Locate the cell with the specified text and output its [X, Y] center coordinate. 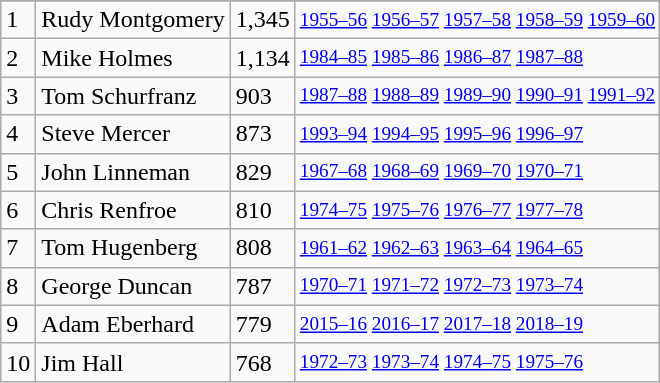
John Linneman [133, 172]
1,345 [262, 20]
768 [262, 362]
9 [18, 324]
1974–75 1975–76 1976–77 1977–78 [477, 210]
1961–62 1962–63 1963–64 1964–65 [477, 248]
829 [262, 172]
1993–94 1994–95 1995–96 1996–97 [477, 134]
779 [262, 324]
1,134 [262, 58]
Mike Holmes [133, 58]
873 [262, 134]
2015–16 2016–17 2017–18 2018–19 [477, 324]
1984–85 1985–86 1986–87 1987–88 [477, 58]
Rudy Montgomery [133, 20]
George Duncan [133, 286]
1967–68 1968–69 1969–70 1970–71 [477, 172]
787 [262, 286]
903 [262, 96]
8 [18, 286]
1 [18, 20]
Tom Hugenberg [133, 248]
808 [262, 248]
Jim Hall [133, 362]
6 [18, 210]
4 [18, 134]
1987–88 1988–89 1989–90 1990–91 1991–92 [477, 96]
Adam Eberhard [133, 324]
10 [18, 362]
2 [18, 58]
5 [18, 172]
810 [262, 210]
1972–73 1973–74 1974–75 1975–76 [477, 362]
7 [18, 248]
Chris Renfroe [133, 210]
Tom Schurfranz [133, 96]
1955–56 1956–57 1957–58 1958–59 1959–60 [477, 20]
Steve Mercer [133, 134]
1970–71 1971–72 1972–73 1973–74 [477, 286]
3 [18, 96]
